Pinpoint the cell where the given text exists, returning its [X, Y] midpoint coordinate. 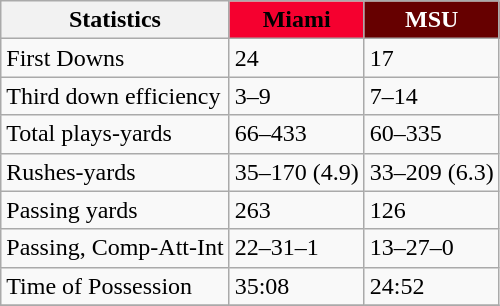
MSU [432, 20]
22–31–1 [296, 248]
13–27–0 [432, 248]
17 [432, 58]
263 [296, 210]
Time of Possession [115, 286]
Third down efficiency [115, 96]
Miami [296, 20]
Statistics [115, 20]
Passing, Comp-Att-Int [115, 248]
60–335 [432, 134]
Rushes-yards [115, 172]
33–209 (6.3) [432, 172]
3–9 [296, 96]
24 [296, 58]
66–433 [296, 134]
7–14 [432, 96]
126 [432, 210]
First Downs [115, 58]
35:08 [296, 286]
Total plays-yards [115, 134]
24:52 [432, 286]
Passing yards [115, 210]
35–170 (4.9) [296, 172]
